Return the (X, Y) coordinate for the center point of the cell that contains the specified text.  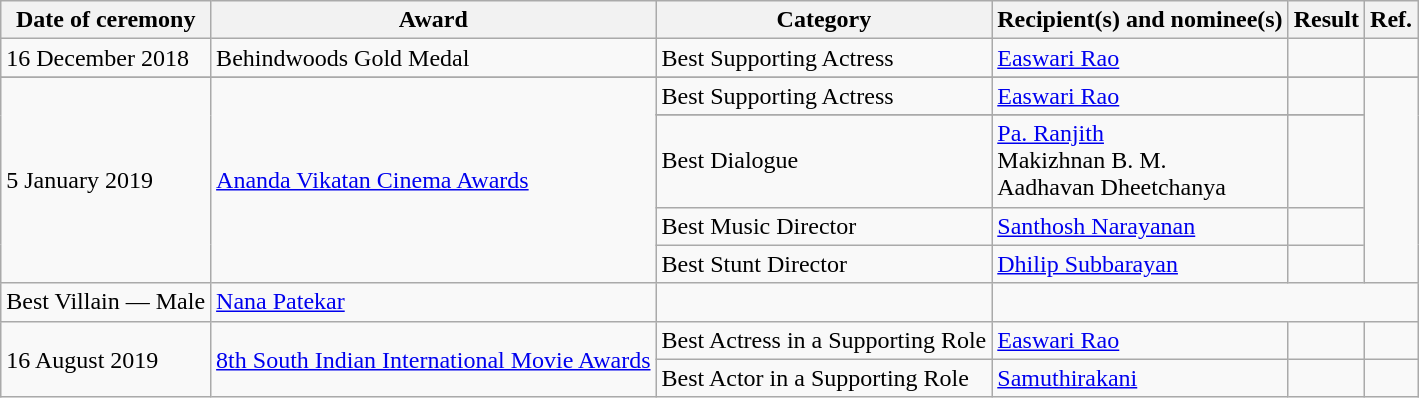
Best Dialogue (824, 161)
Date of ceremony (106, 20)
Ananda Vikatan Cinema Awards (434, 180)
5 January 2019 (106, 180)
Best Actor in a Supporting Role (824, 378)
Result (1326, 20)
Award (434, 20)
Best Stunt Director (824, 264)
Best Music Director (824, 226)
Best Actress in a Supporting Role (824, 340)
Category (824, 20)
16 December 2018 (106, 58)
Best Villain — Male (106, 302)
Recipient(s) and nominee(s) (1140, 20)
8th South Indian International Movie Awards (434, 359)
Pa. RanjithMakizhnan B. M.Aadhavan Dheetchanya (1140, 161)
Samuthirakani (1140, 378)
Ref. (1392, 20)
16 August 2019 (106, 359)
Dhilip Subbarayan (1140, 264)
Santhosh Narayanan (1140, 226)
Nana Patekar (434, 302)
Behindwoods Gold Medal (434, 58)
